Scan for the cell matching the given text and deliver its [x, y] coordinate at center. 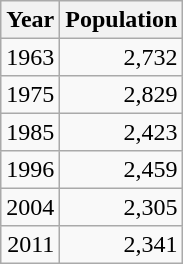
2,305 [122, 206]
2004 [30, 206]
Year [30, 20]
2,829 [122, 94]
2011 [30, 244]
2,423 [122, 132]
1963 [30, 56]
2,341 [122, 244]
2,732 [122, 56]
2,459 [122, 170]
1996 [30, 170]
1975 [30, 94]
Population [122, 20]
1985 [30, 132]
